Detect which cell encompasses the target text, then output its [x, y] center coordinate. 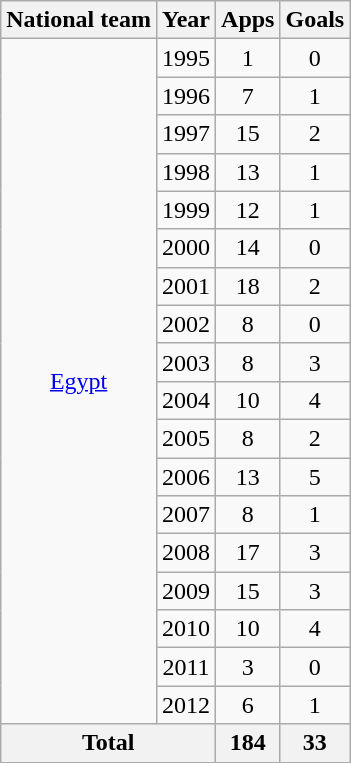
184 [248, 743]
2011 [186, 667]
2012 [186, 705]
1998 [186, 172]
Apps [248, 20]
33 [315, 743]
2009 [186, 591]
7 [248, 96]
5 [315, 477]
2007 [186, 515]
1995 [186, 58]
6 [248, 705]
2000 [186, 248]
2010 [186, 629]
Goals [315, 20]
18 [248, 286]
2008 [186, 553]
National team [79, 20]
2002 [186, 324]
2004 [186, 400]
17 [248, 553]
12 [248, 210]
1997 [186, 134]
2001 [186, 286]
2006 [186, 477]
Egypt [79, 382]
1996 [186, 96]
2003 [186, 362]
Year [186, 20]
14 [248, 248]
1999 [186, 210]
Total [108, 743]
2005 [186, 438]
